Pinpoint the cell where the given text exists, returning its [X, Y] midpoint coordinate. 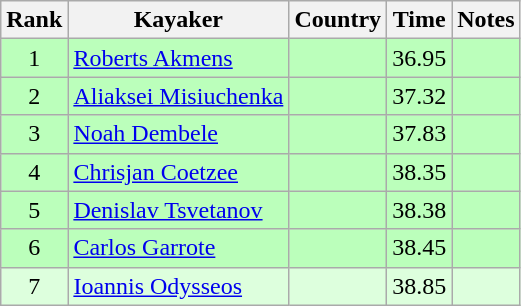
36.95 [420, 58]
Time [420, 20]
Kayaker [178, 20]
2 [34, 96]
5 [34, 210]
37.83 [420, 134]
38.45 [420, 248]
4 [34, 172]
Notes [486, 20]
7 [34, 286]
Carlos Garrote [178, 248]
Ioannis Odysseos [178, 286]
37.32 [420, 96]
38.35 [420, 172]
Country [338, 20]
Aliaksei Misiuchenka [178, 96]
Roberts Akmens [178, 58]
Chrisjan Coetzee [178, 172]
Rank [34, 20]
Denislav Tsvetanov [178, 210]
Noah Dembele [178, 134]
38.85 [420, 286]
38.38 [420, 210]
6 [34, 248]
3 [34, 134]
1 [34, 58]
